Find where the given text appears and provide that cell's center as (X, Y) coordinate. 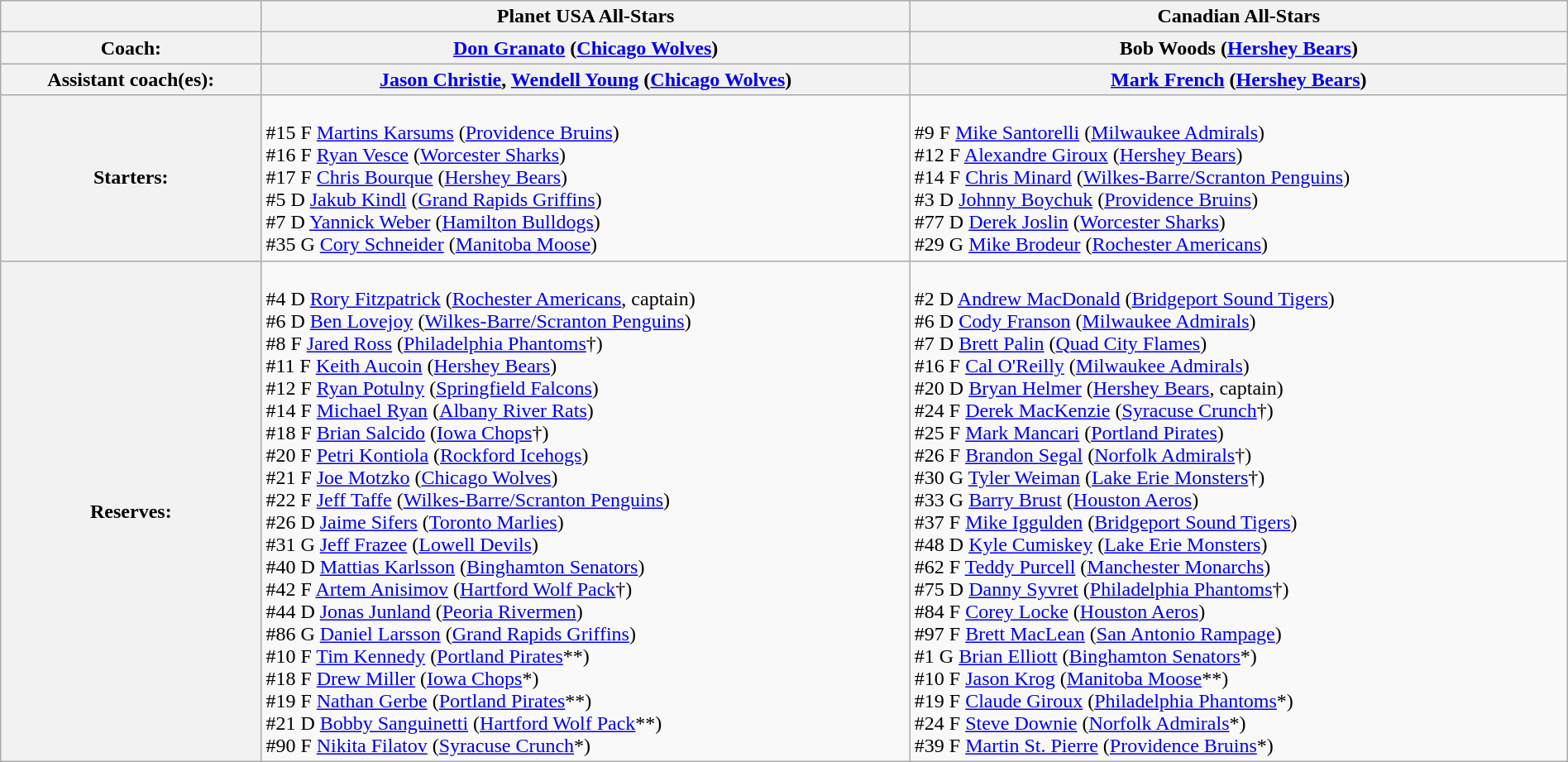
Bob Woods (Hershey Bears) (1239, 48)
Reserves: (131, 511)
Coach: (131, 48)
Starters: (131, 178)
Mark French (Hershey Bears) (1239, 79)
Jason Christie, Wendell Young (Chicago Wolves) (586, 79)
Planet USA All-Stars (586, 17)
Don Granato (Chicago Wolves) (586, 48)
Canadian All-Stars (1239, 17)
Assistant coach(es): (131, 79)
